From the cell containing the given text, extract its center point as [X, Y] coordinate. 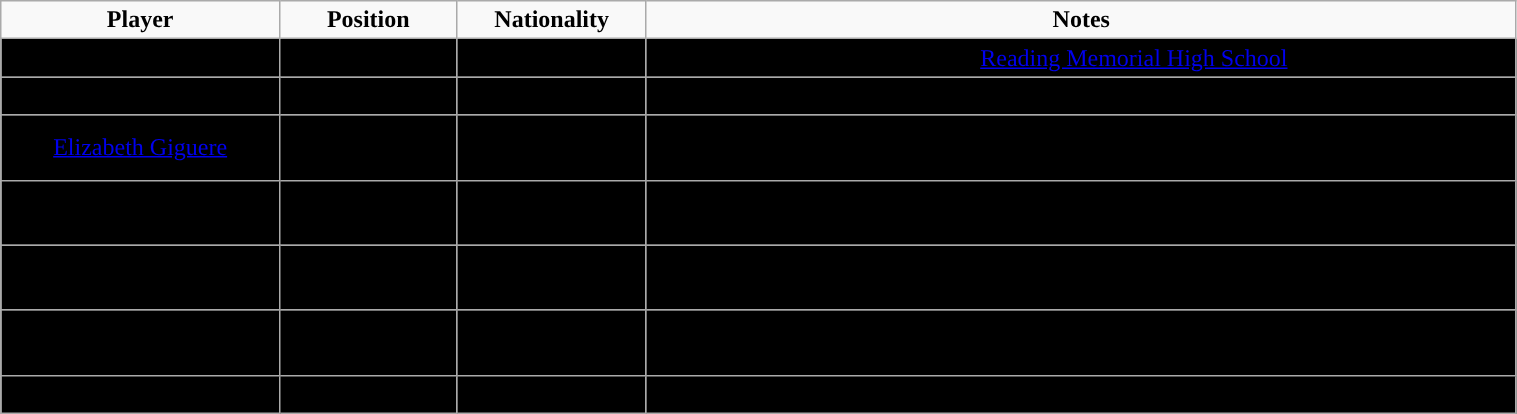
Played for Limoilou Titans Winner of silver medal at 2017 Nations Cup [1081, 148]
Played for Toronto Jr. Aeros Winner of silver medal at 2017 IIHF U18 Women's Worlds [1081, 278]
Played for Nepean Jr. Wildcats Member of 2015 and 2016 U18 Team Ontario [1081, 342]
Goaltender [368, 96]
Avery Mitchell [140, 278]
Meaghan Hector [140, 212]
Tia Stoddard [140, 394]
Notes [1081, 20]
Nationality [552, 20]
Kristy Pidgeon [140, 342]
Played for Reading Memorial High School [1081, 58]
Played for Nepean Jr. Wildcats [1081, 394]
Position [368, 20]
Played for Oakville Jr. Hornets Winner of silver medal at 2017 IIHF U18 Women's Worlds [1081, 212]
Kia Castonguay [140, 96]
Played for Boston Shamrocks [1081, 96]
Michaela Boyle [140, 58]
Elizabeth Giguere [140, 148]
Player [140, 20]
